Identify which cell holds the provided text, then report its (X, Y) central coordinate. 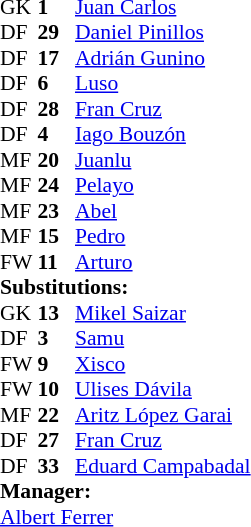
Manager: (126, 491)
Aritz López Garai (163, 415)
23 (57, 211)
Pelayo (163, 185)
22 (57, 415)
10 (57, 389)
13 (57, 313)
Daniel Pinillos (163, 33)
Mikel Saizar (163, 313)
Samu (163, 339)
15 (57, 237)
29 (57, 33)
Adrián Gunino (163, 58)
28 (57, 109)
3 (57, 339)
Abel (163, 211)
Iago Bouzón (163, 135)
Substitutions: (126, 287)
GK (19, 313)
6 (57, 83)
24 (57, 185)
Eduard Campabadal (163, 466)
Juanlu (163, 160)
Xisco (163, 364)
20 (57, 160)
11 (57, 262)
Pedro (163, 237)
9 (57, 364)
4 (57, 135)
Ulises Dávila (163, 389)
33 (57, 466)
Arturo (163, 262)
Luso (163, 83)
17 (57, 58)
27 (57, 441)
